Return the [x, y] coordinate for the center point of the cell that contains the specified text.  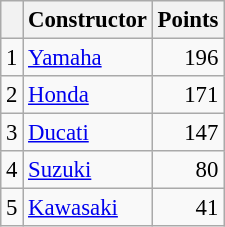
171 [188, 95]
196 [188, 58]
Yamaha [88, 58]
147 [188, 133]
4 [12, 170]
3 [12, 133]
Constructor [88, 20]
Ducati [88, 133]
2 [12, 95]
Points [188, 20]
5 [12, 208]
Honda [88, 95]
80 [188, 170]
41 [188, 208]
Kawasaki [88, 208]
Suzuki [88, 170]
1 [12, 58]
